Extract the (X, Y) coordinate from the center of the cell holding the provided text.  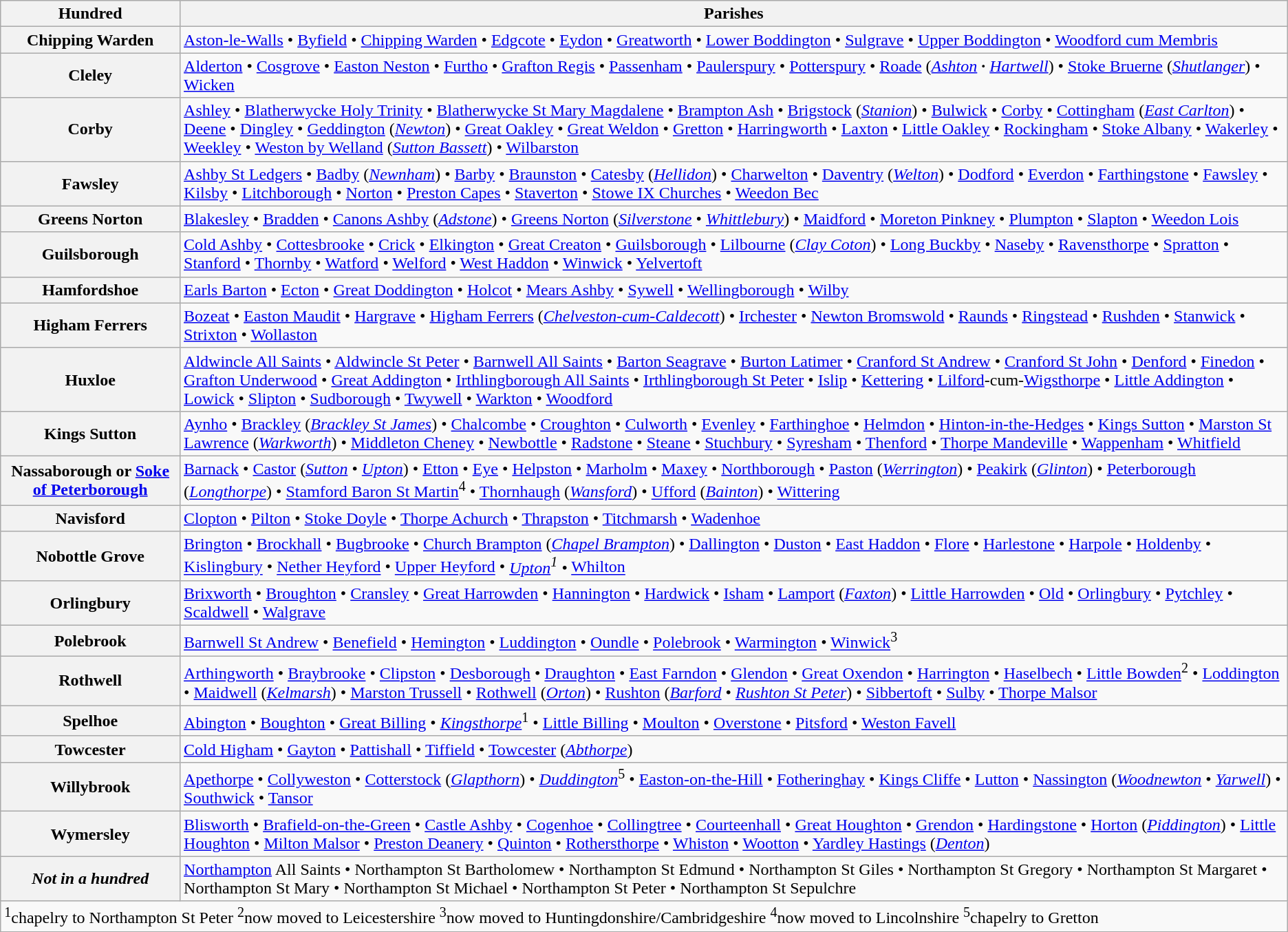
Abington • Boughton • Great Billing • Kingsthorpe1 • Little Billing • Moulton • Overstone • Pitsford • Weston Favell (734, 721)
Towcester (91, 749)
Guilsborough (91, 255)
Navisford (91, 518)
Parishes (734, 14)
Orlingbury (91, 603)
Rothwell (91, 681)
Wymersley (91, 834)
Polebrook (91, 642)
Not in a hundred (91, 878)
Nobottle Grove (91, 556)
Greens Norton (91, 219)
Higham Ferrers (91, 325)
Nassaborough or Soke of Peterborough (91, 480)
Earls Barton • Ecton • Great Doddington • Holcot • Mears Ashby • Sywell • Wellingborough • Wilby (734, 290)
Corby (91, 129)
Huxloe (91, 379)
Hamfordshoe (91, 290)
Barnwell St Andrew • Benefield • Hemington • Luddington • Oundle • Polebrook • Warmington • Winwick3 (734, 642)
Cleley (91, 76)
Hundred (91, 14)
Willybrook (91, 787)
Spelhoe (91, 721)
Chipping Warden (91, 40)
Cold Higham • Gayton • Pattishall • Tiffield • Towcester (Abthorpe) (734, 749)
Fawsley (91, 183)
Aston-le-Walls • Byfield • Chipping Warden • Edgcote • Eydon • Greatworth • Lower Boddington • Sulgrave • Upper Boddington • Woodford cum Membris (734, 40)
Clopton • Pilton • Stoke Doyle • Thorpe Achurch • Thrapston • Titchmarsh • Wadenhoe (734, 518)
Kings Sutton (91, 434)
